Pinpoint the cell where the given text exists, returning its (X, Y) midpoint coordinate. 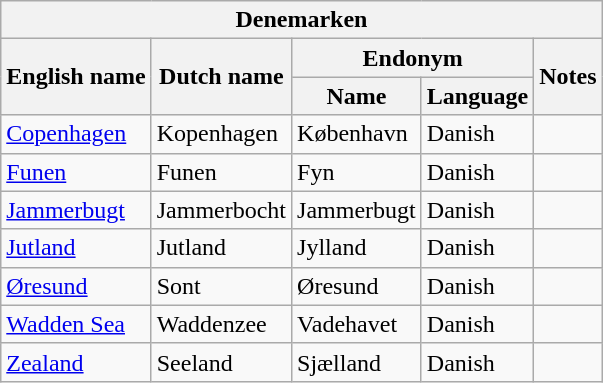
English name (76, 77)
Endonym (413, 58)
Waddenzee (221, 324)
Kopenhagen (221, 134)
Name (357, 96)
Language (477, 96)
Copenhagen (76, 134)
Jylland (357, 248)
Wadden Sea (76, 324)
Vadehavet (357, 324)
Sjælland (357, 362)
Dutch name (221, 77)
Fyn (357, 172)
Seeland (221, 362)
Jammerbocht (221, 210)
Denemarken (302, 20)
Sont (221, 286)
Notes (568, 77)
Zealand (76, 362)
København (357, 134)
